Extract the [X, Y] coordinate from the center of the cell holding the provided text.  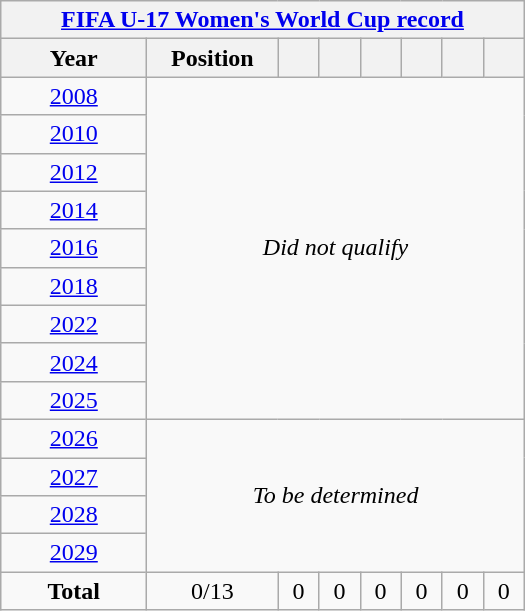
2024 [74, 362]
2008 [74, 96]
To be determined [336, 495]
Did not qualify [336, 248]
FIFA U-17 Women's World Cup record [263, 20]
2014 [74, 210]
Year [74, 58]
2010 [74, 134]
2022 [74, 324]
Position [212, 58]
Total [74, 591]
0/13 [212, 591]
2012 [74, 172]
2026 [74, 438]
2028 [74, 515]
2018 [74, 286]
2025 [74, 400]
2027 [74, 477]
2016 [74, 248]
2029 [74, 553]
